Output the (X, Y) coordinate of the center of the cell containing the given text.  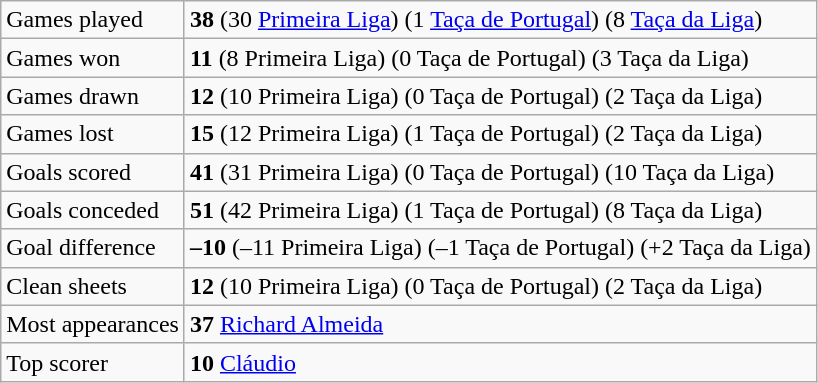
37 Richard Almeida (500, 324)
Most appearances (93, 324)
Games played (93, 20)
11 (8 Primeira Liga) (0 Taça de Portugal) (3 Taça da Liga) (500, 58)
Clean sheets (93, 286)
15 (12 Primeira Liga) (1 Taça de Portugal) (2 Taça da Liga) (500, 134)
Goal difference (93, 248)
Games lost (93, 134)
38 (30 Primeira Liga) (1 Taça de Portugal) (8 Taça da Liga) (500, 20)
–10 (–11 Primeira Liga) (–1 Taça de Portugal) (+2 Taça da Liga) (500, 248)
Goals conceded (93, 210)
Top scorer (93, 362)
Goals scored (93, 172)
41 (31 Primeira Liga) (0 Taça de Portugal) (10 Taça da Liga) (500, 172)
10 Cláudio (500, 362)
Games won (93, 58)
51 (42 Primeira Liga) (1 Taça de Portugal) (8 Taça da Liga) (500, 210)
Games drawn (93, 96)
